Provide the [X, Y] coordinate of the cell's center where the given text is located.  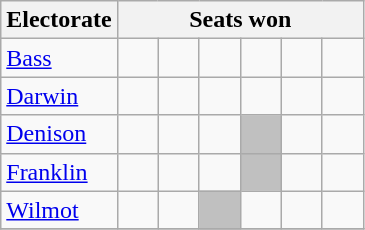
Electorate [59, 20]
Wilmot [59, 210]
Bass [59, 58]
Seats won [240, 20]
Darwin [59, 96]
Franklin [59, 172]
Denison [59, 134]
